Output the [X, Y] coordinate of the center of the cell containing the given text.  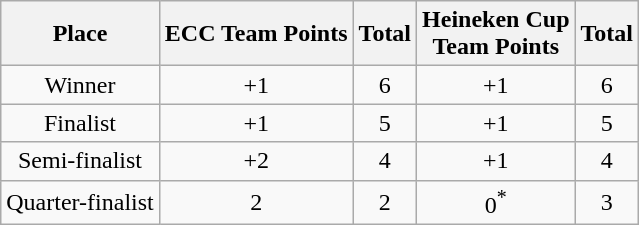
Winner [80, 85]
+2 [256, 161]
ECC Team Points [256, 34]
Semi-finalist [80, 161]
Place [80, 34]
Quarter-finalist [80, 202]
Heineken Cup Team Points [496, 34]
0* [496, 202]
3 [607, 202]
Finalist [80, 123]
